Detect which cell encompasses the target text, then output its (X, Y) center coordinate. 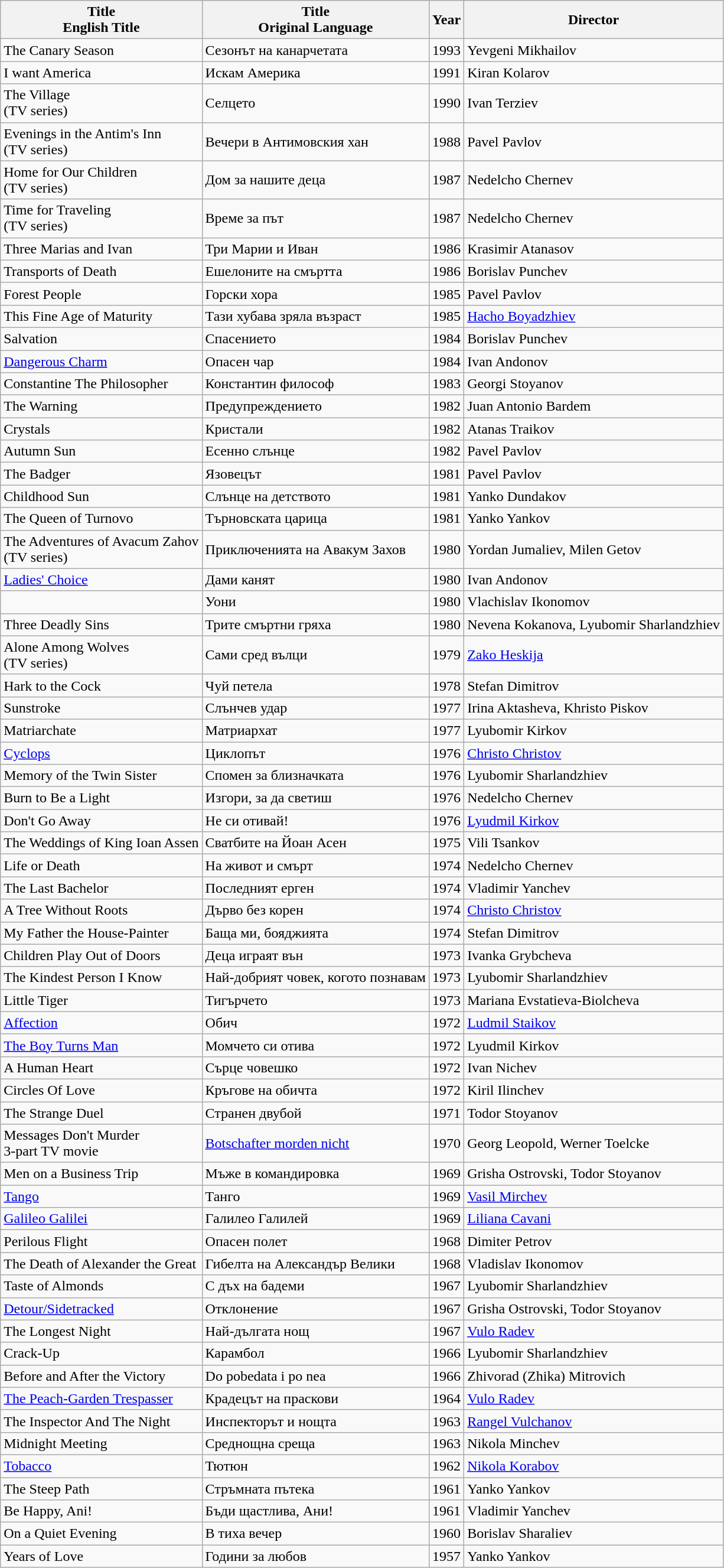
Бъди щастлива, Ани! (315, 1511)
Atanas Traikov (594, 429)
Чуй петела (315, 685)
Circles Of Love (102, 1090)
Последният ерген (315, 888)
Irina Aktasheva, Khristo Piskov (594, 708)
Ешелоните на смъртта (315, 271)
Childhood Sun (102, 496)
Botschafter morden nicht (315, 1144)
Кръгове на обичта (315, 1090)
Дърво без корен (315, 910)
Уони (315, 602)
Kiril Ilinchev (594, 1090)
Слънце на детството (315, 496)
Evenings in the Antim's Inn(TV series) (102, 142)
Transports of Death (102, 271)
On a Quiet Evening (102, 1534)
Сватбите на Йоан Асен (315, 843)
Don't Go Away (102, 821)
1988 (446, 142)
Тази хубава зряла възраст (315, 316)
The Steep Path (102, 1488)
The Badger (102, 474)
Най-добрият човек, когото познавам (315, 978)
Dangerous Charm (102, 361)
The Longest Night (102, 1331)
Midnight Meeting (102, 1443)
Tango (102, 1196)
Години за любов (315, 1556)
Galileo Galilei (102, 1219)
Ladies' Choice (102, 580)
Little Tiger (102, 1000)
Burn to Be a Light (102, 798)
Гибелта на Александър Велики (315, 1264)
1970 (446, 1144)
The Canary Season (102, 50)
Memory of the Twin Sister (102, 776)
Спасението (315, 339)
С дъх на бадеми (315, 1286)
Изгори, за да светиш (315, 798)
Georgi Stoyanov (594, 384)
Yordan Jumaliev, Milen Getov (594, 549)
The Inspector And The Night (102, 1421)
1962 (446, 1466)
Стръмната пътека (315, 1488)
Време за път (315, 219)
1978 (446, 685)
Nikola Korabov (594, 1466)
Rangel Vulchanov (594, 1421)
Perilous Flight (102, 1241)
1964 (446, 1398)
Taste of Almonds (102, 1286)
A Human Heart (102, 1068)
Предупреждението (315, 406)
The Peach-Garden Trespasser (102, 1398)
Nevena Kokanova, Lyubomir Sharlandzhiev (594, 624)
My Father the House-Painter (102, 933)
Язовецът (315, 474)
Приключенията на Авакум Захов (315, 549)
1993 (446, 50)
The Queen of Turnovo (102, 519)
The Village(TV series) (102, 103)
Lyubomir Kirkov (594, 730)
Vasil Mirchev (594, 1196)
Крадецът на праскови (315, 1398)
Дом за нашите деца (315, 180)
Sunstroke (102, 708)
Опасен чар (315, 361)
Borislav Sharaliev (594, 1534)
Горски хора (315, 294)
Искам Америка (315, 73)
Salvation (102, 339)
Инспекторът и нощта (315, 1421)
Момчето си отива (315, 1045)
Krasimir Atanasov (594, 249)
TitleOriginal Language (315, 20)
Alone Among Wolves(TV series) (102, 655)
Вечери в Антимовския хан (315, 142)
Hacho Boyadzhiev (594, 316)
Juan Antonio Bardem (594, 406)
Опасен полет (315, 1241)
Three Deadly Sins (102, 624)
Director (594, 20)
Среднощна среща (315, 1443)
Слънчев удар (315, 708)
The Kindest Person I Know (102, 978)
Сърце човешко (315, 1068)
1983 (446, 384)
Dimiter Petrov (594, 1241)
Crystals (102, 429)
Обич (315, 1023)
Autumn Sun (102, 451)
Ivan Terziev (594, 103)
Men on a Business Trip (102, 1174)
TitleEnglish Title (102, 20)
1991 (446, 73)
Be Happy, Ani! (102, 1511)
Georg Leopold, Werner Toelcke (594, 1144)
Баща ми, бояджията (315, 933)
Мъже в командировка (315, 1174)
Циклопът (315, 753)
The Strange Duel (102, 1112)
Zako Heskija (594, 655)
Todor Stoyanov (594, 1112)
Cyclops (102, 753)
The Weddings of King Ioan Assen (102, 843)
Do pobedata i po nea (315, 1376)
Карамбол (315, 1354)
Деца играят вън (315, 955)
Ivan Nichev (594, 1068)
Nikola Minchev (594, 1443)
Най-дългата нощ (315, 1331)
Търновската царица (315, 519)
1957 (446, 1556)
Mariana Evstatieva-Biolcheva (594, 1000)
Liliana Cavani (594, 1219)
The Warning (102, 406)
Hark to the Cock (102, 685)
Ludmil Staikov (594, 1023)
A Tree Without Roots (102, 910)
1979 (446, 655)
На живот и смърт (315, 866)
Есенно слънце (315, 451)
Crack-Up (102, 1354)
Life or Death (102, 866)
Home for Our Children(TV series) (102, 180)
Танго (315, 1196)
Matriarchate (102, 730)
Forest People (102, 294)
Children Play Out of Doors (102, 955)
Тигърчето (315, 1000)
1975 (446, 843)
1960 (446, 1534)
1990 (446, 103)
Three Marias and Ivan (102, 249)
Тютюн (315, 1466)
Constantine The Philosopher (102, 384)
Сами сред вълци (315, 655)
Affection (102, 1023)
The Adventures of Avacum Zahov(TV series) (102, 549)
Yanko Dundakov (594, 496)
Дами канят (315, 580)
В тиха вечер (315, 1534)
Years of Love (102, 1556)
Трите смъртни гряха (315, 624)
Три Марии и Иван (315, 249)
Отклонение (315, 1309)
The Last Bachelor (102, 888)
Галилео Галилей (315, 1219)
This Fine Age of Maturity (102, 316)
Yevgeni Mikhailov (594, 50)
Year (446, 20)
Before and After the Victory (102, 1376)
Не си отивай! (315, 821)
Time for Traveling(TV series) (102, 219)
Спомен за близначката (315, 776)
Messages Don't Murder3-part TV movie (102, 1144)
I want America (102, 73)
Vladislav Ikonomov (594, 1264)
The Death of Alexander the Great (102, 1264)
Zhivorad (Zhika) Mitrovich (594, 1376)
Сезонът на канарчетата (315, 50)
The Boy Turns Man (102, 1045)
Detour/Sidetracked (102, 1309)
Kiran Kolarov (594, 73)
Tobacco (102, 1466)
Vili Tsankov (594, 843)
Матриархат (315, 730)
Странен двубой (315, 1112)
Селцето (315, 103)
Vlachislav Ikonomov (594, 602)
1971 (446, 1112)
Константин философ (315, 384)
Кристали (315, 429)
Ivanka Grybcheva (594, 955)
